Search for the cell housing the specified text and yield its [X, Y] center coordinate. 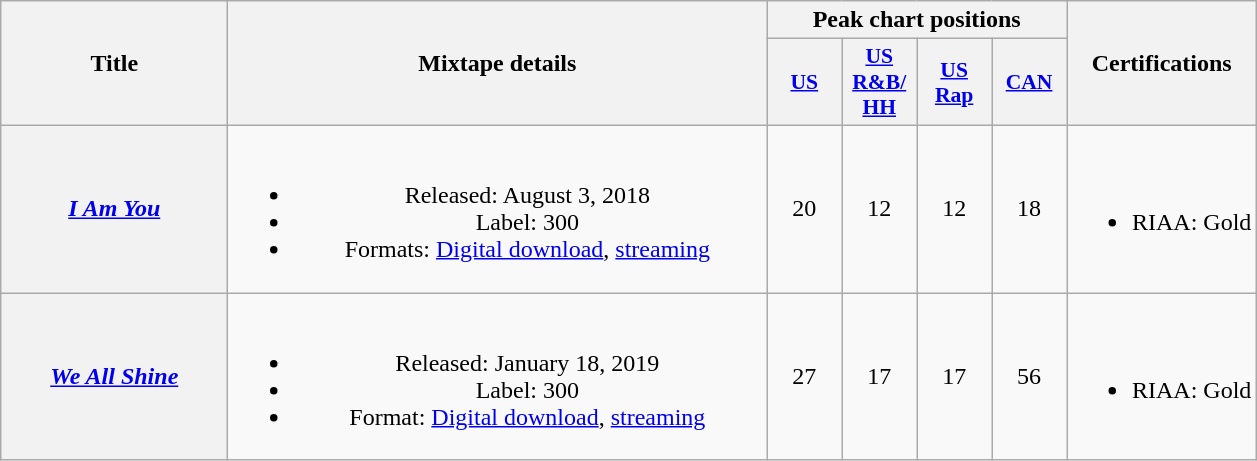
Certifications [1161, 64]
18 [1030, 208]
20 [804, 208]
CAN [1030, 82]
US [804, 82]
USRap [954, 82]
USR&B/HH [880, 82]
27 [804, 376]
Title [114, 64]
I Am You [114, 208]
56 [1030, 376]
Released: August 3, 2018Label: 300Formats: Digital download, streaming [498, 208]
Mixtape details [498, 64]
We All Shine [114, 376]
Peak chart positions [917, 20]
Released: January 18, 2019Label: 300Format: Digital download, streaming [498, 376]
